Output the (X, Y) coordinate of the center of the cell containing the given text.  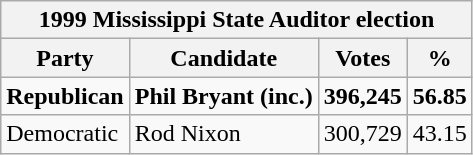
Phil Bryant (inc.) (224, 96)
Democratic (65, 134)
Republican (65, 96)
1999 Mississippi State Auditor election (237, 20)
300,729 (362, 134)
Votes (362, 58)
56.85 (440, 96)
Rod Nixon (224, 134)
43.15 (440, 134)
Party (65, 58)
% (440, 58)
396,245 (362, 96)
Candidate (224, 58)
